Extract the [X, Y] coordinate from the center of the cell holding the provided text.  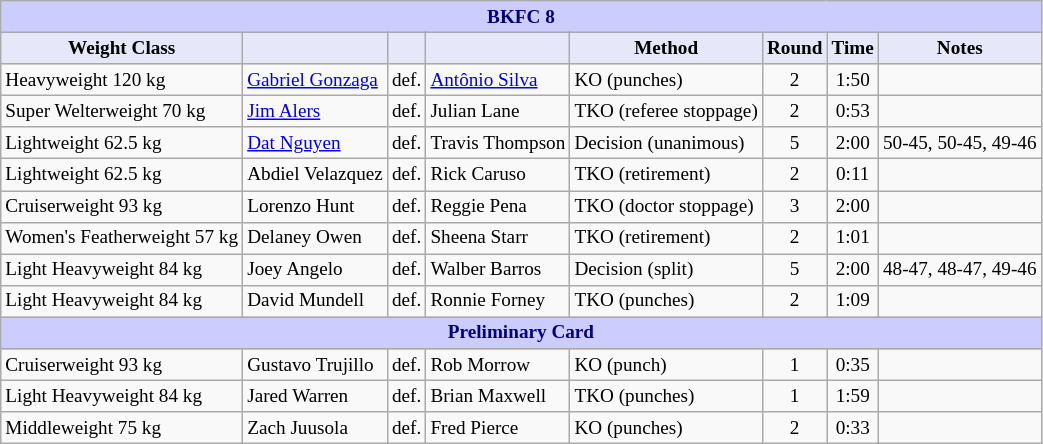
48-47, 48-47, 49-46 [960, 270]
Julian Lane [498, 111]
Preliminary Card [521, 333]
0:33 [852, 428]
0:11 [852, 175]
50-45, 50-45, 49-46 [960, 143]
0:35 [852, 365]
Round [794, 48]
KO (punch) [666, 365]
Jared Warren [316, 396]
1:09 [852, 301]
Method [666, 48]
TKO (referee stoppage) [666, 111]
Middleweight 75 kg [122, 428]
3 [794, 206]
Rob Morrow [498, 365]
BKFC 8 [521, 17]
Delaney Owen [316, 238]
Lorenzo Hunt [316, 206]
Decision (unanimous) [666, 143]
1:59 [852, 396]
0:53 [852, 111]
Gabriel Gonzaga [316, 80]
Zach Juusola [316, 428]
Sheena Starr [498, 238]
Time [852, 48]
TKO (doctor stoppage) [666, 206]
Dat Nguyen [316, 143]
Rick Caruso [498, 175]
Antônio Silva [498, 80]
Abdiel Velazquez [316, 175]
Joey Angelo [316, 270]
Super Welterweight 70 kg [122, 111]
Reggie Pena [498, 206]
Travis Thompson [498, 143]
Fred Pierce [498, 428]
David Mundell [316, 301]
Jim Alers [316, 111]
1:01 [852, 238]
Heavyweight 120 kg [122, 80]
Gustavo Trujillo [316, 365]
1:50 [852, 80]
Weight Class [122, 48]
Women's Featherweight 57 kg [122, 238]
Notes [960, 48]
Decision (split) [666, 270]
Ronnie Forney [498, 301]
Walber Barros [498, 270]
Brian Maxwell [498, 396]
